Return the (X, Y) coordinate for the center point of the cell that contains the specified text.  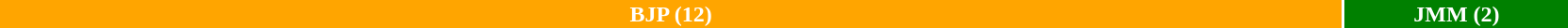
JMM (2) (1457, 14)
BJP (12) (671, 14)
